Locate the cell with the specified text and output its (X, Y) center coordinate. 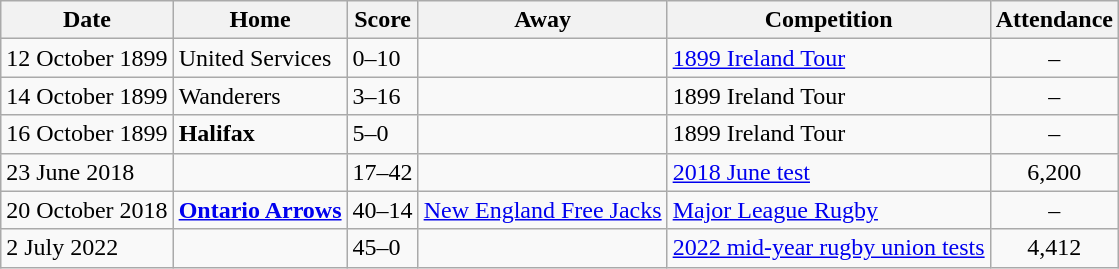
2018 June test (828, 172)
4,412 (1054, 248)
2022 mid-year rugby union tests (828, 248)
New England Free Jacks (542, 210)
Competition (828, 20)
5–0 (382, 134)
20 October 2018 (87, 210)
17–42 (382, 172)
45–0 (382, 248)
Home (260, 20)
Away (542, 20)
Attendance (1054, 20)
23 June 2018 (87, 172)
Wanderers (260, 96)
14 October 1899 (87, 96)
Halifax (260, 134)
6,200 (1054, 172)
Score (382, 20)
Ontario Arrows (260, 210)
12 October 1899 (87, 58)
2 July 2022 (87, 248)
Major League Rugby (828, 210)
United Services (260, 58)
0–10 (382, 58)
Date (87, 20)
3–16 (382, 96)
40–14 (382, 210)
16 October 1899 (87, 134)
